Scan for the cell matching the given text and deliver its (x, y) coordinate at center. 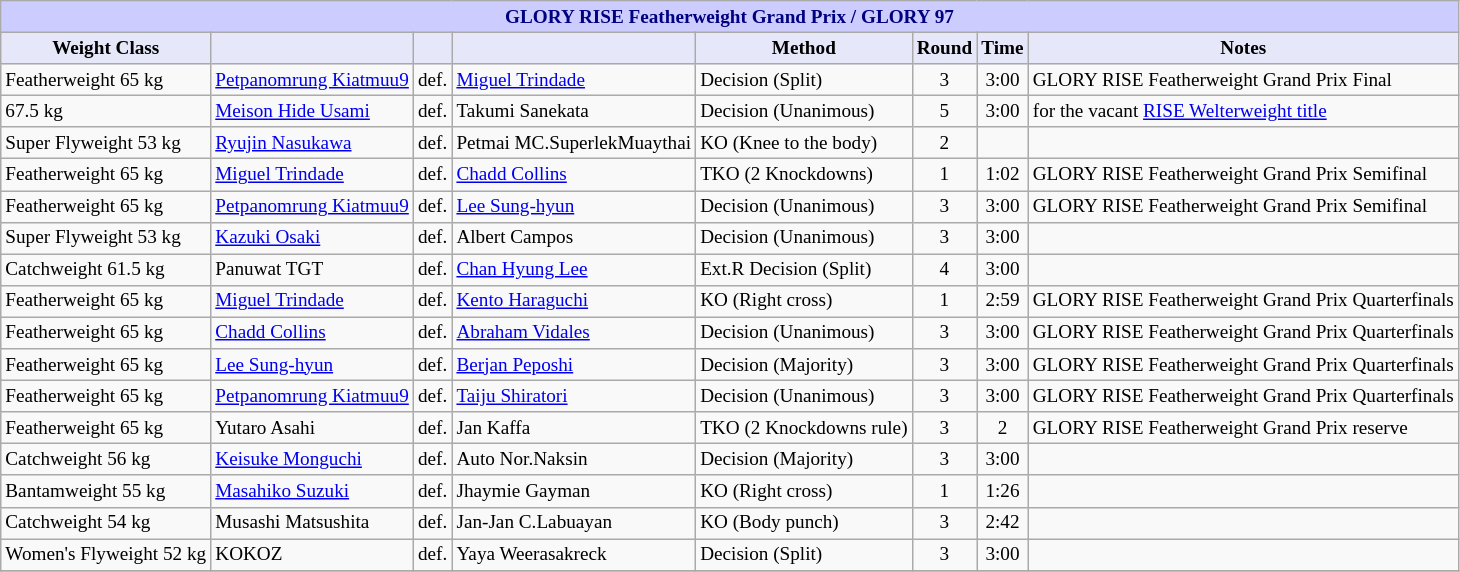
67.5 kg (106, 111)
5 (944, 111)
Keisuke Monguchi (312, 460)
Catchweight 61.5 kg (106, 270)
KO (Body punch) (804, 523)
Notes (1243, 48)
KOKOZ (312, 554)
Time (1002, 48)
Kazuki Osaki (312, 238)
Kento Haraguchi (574, 301)
Round (944, 48)
Takumi Sanekata (574, 111)
Bantamweight 55 kg (106, 491)
Catchweight 56 kg (106, 460)
Catchweight 54 kg (106, 523)
Weight Class (106, 48)
Panuwat TGT (312, 270)
TKO (2 Knockdowns) (804, 175)
Abraham Vidales (574, 333)
Chan Hyung Lee (574, 270)
Musashi Matsushita (312, 523)
1:26 (1002, 491)
Petmai MC.SuperlekMuaythai (574, 143)
Ryujin Nasukawa (312, 143)
Berjan Peposhi (574, 365)
TKO (2 Knockdowns rule) (804, 428)
for the vacant RISE Welterweight title (1243, 111)
2:42 (1002, 523)
Women's Flyweight 52 kg (106, 554)
1:02 (1002, 175)
Meison Hide Usami (312, 111)
Masahiko Suzuki (312, 491)
GLORY RISE Featherweight Grand Prix reserve (1243, 428)
Auto Nor.Naksin (574, 460)
GLORY RISE Featherweight Grand Prix Final (1243, 80)
KO (Knee to the body) (804, 143)
Ext.R Decision (Split) (804, 270)
GLORY RISE Featherweight Grand Prix / GLORY 97 (730, 17)
Yaya Weerasakreck (574, 554)
4 (944, 270)
Taiju Shiratori (574, 396)
Albert Campos (574, 238)
Method (804, 48)
Jan-Jan C.Labuayan (574, 523)
Jan Kaffa (574, 428)
Jhaymie Gayman (574, 491)
2:59 (1002, 301)
Yutaro Asahi (312, 428)
